Find where the given text appears and provide that cell's center as [x, y] coordinate. 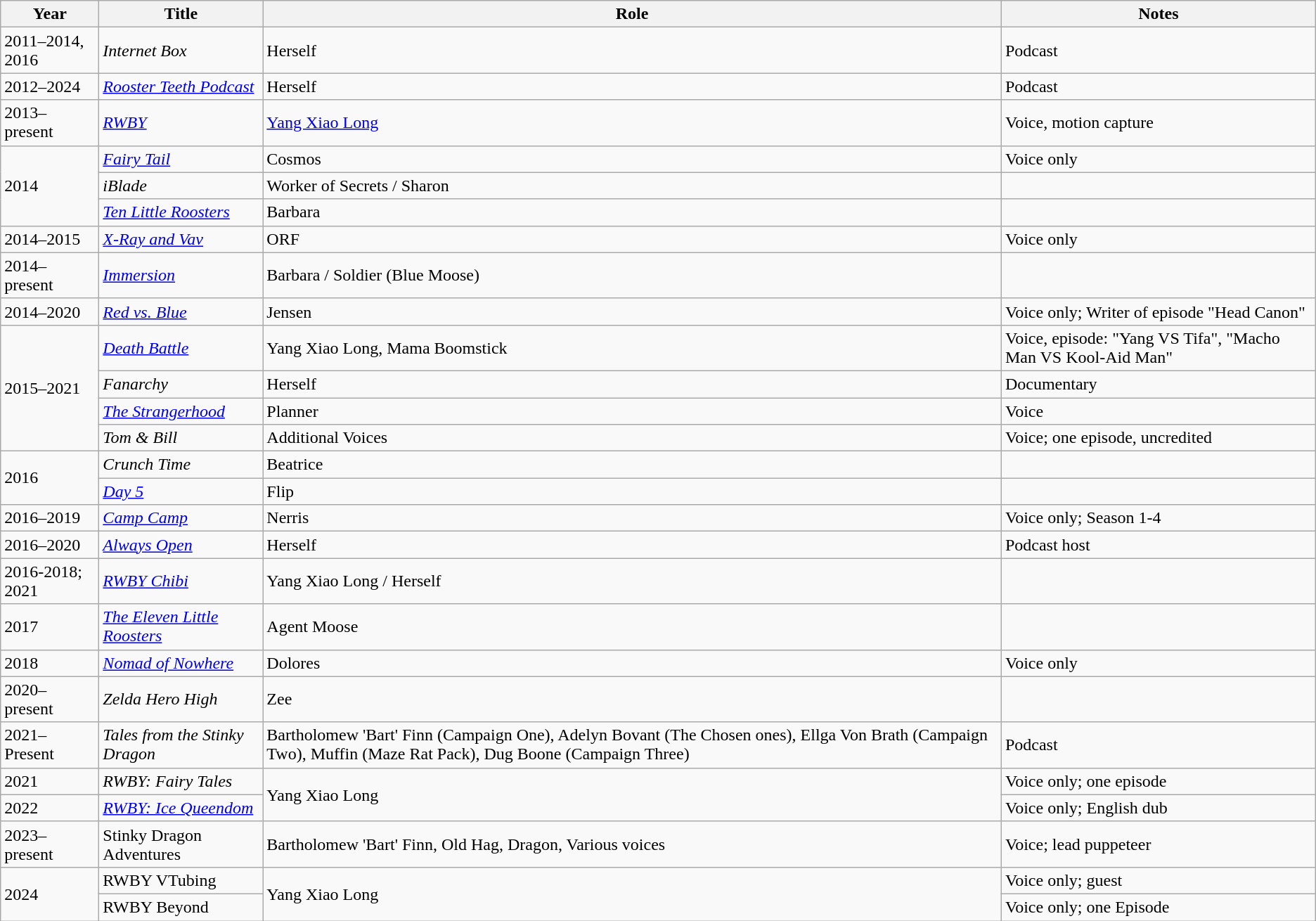
Tom & Bill [181, 438]
Voice only; Writer of episode "Head Canon" [1159, 311]
Additional Voices [633, 438]
ORF [633, 239]
2013–present [50, 122]
Voice only; one Episode [1159, 907]
Voice, motion capture [1159, 122]
Dolores [633, 663]
Always Open [181, 545]
Role [633, 14]
2024 [50, 894]
RWBY: Fairy Tales [181, 781]
Notes [1159, 14]
Title [181, 14]
Flip [633, 491]
iBlade [181, 186]
Death Battle [181, 347]
Voice only; English dub [1159, 808]
Voice only; one episode [1159, 781]
The Eleven Little Roosters [181, 627]
Internet Box [181, 51]
Yang Xiao Long / Herself [633, 581]
Beatrice [633, 465]
2023–present [50, 844]
2016–2019 [50, 518]
Voice; one episode, uncredited [1159, 438]
Worker of Secrets / Sharon [633, 186]
Agent Moose [633, 627]
2020–present [50, 699]
2016 [50, 478]
2022 [50, 808]
Podcast host [1159, 545]
Jensen [633, 311]
Day 5 [181, 491]
2016-2018; 2021 [50, 581]
Voice; lead puppeteer [1159, 844]
Planner [633, 411]
RWBY [181, 122]
Zelda Hero High [181, 699]
2021–Present [50, 745]
2011–2014, 2016 [50, 51]
2016–2020 [50, 545]
2014–2020 [50, 311]
RWBY VTubing [181, 880]
2017 [50, 627]
2014–present [50, 276]
Rooster Teeth Podcast [181, 86]
Bartholomew 'Bart' Finn, Old Hag, Dragon, Various voices [633, 844]
2014 [50, 186]
2014–2015 [50, 239]
X-Ray and Vav [181, 239]
Yang Xiao Long, Mama Boomstick [633, 347]
Voice only; Season 1-4 [1159, 518]
Year [50, 14]
Barbara / Soldier (Blue Moose) [633, 276]
The Strangerhood [181, 411]
2018 [50, 663]
Nomad of Nowhere [181, 663]
Barbara [633, 212]
Stinky Dragon Adventures [181, 844]
Documentary [1159, 384]
2021 [50, 781]
Camp Camp [181, 518]
Fanarchy [181, 384]
Nerris [633, 518]
Red vs. Blue [181, 311]
Crunch Time [181, 465]
Voice only; guest [1159, 880]
Fairy Tail [181, 159]
Voice, episode: "Yang VS Tifa", "Macho Man VS Kool-Aid Man" [1159, 347]
2015–2021 [50, 388]
Ten Little Roosters [181, 212]
RWBY: Ice Queendom [181, 808]
Voice [1159, 411]
2012–2024 [50, 86]
RWBY Beyond [181, 907]
Zee [633, 699]
Tales from the Stinky Dragon [181, 745]
Cosmos [633, 159]
Immersion [181, 276]
RWBY Chibi [181, 581]
